Provide the (x, y) coordinate of the cell's center where the given text is located.  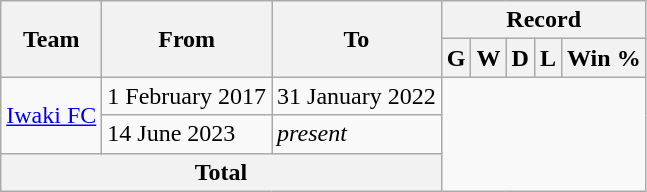
From (187, 39)
1 February 2017 (187, 96)
Iwaki FC (52, 115)
14 June 2023 (187, 134)
W (488, 58)
To (357, 39)
G (456, 58)
present (357, 134)
31 January 2022 (357, 96)
Total (221, 172)
Team (52, 39)
D (520, 58)
L (548, 58)
Record (544, 20)
Win % (604, 58)
